Scan for the cell matching the given text and deliver its [X, Y] coordinate at center. 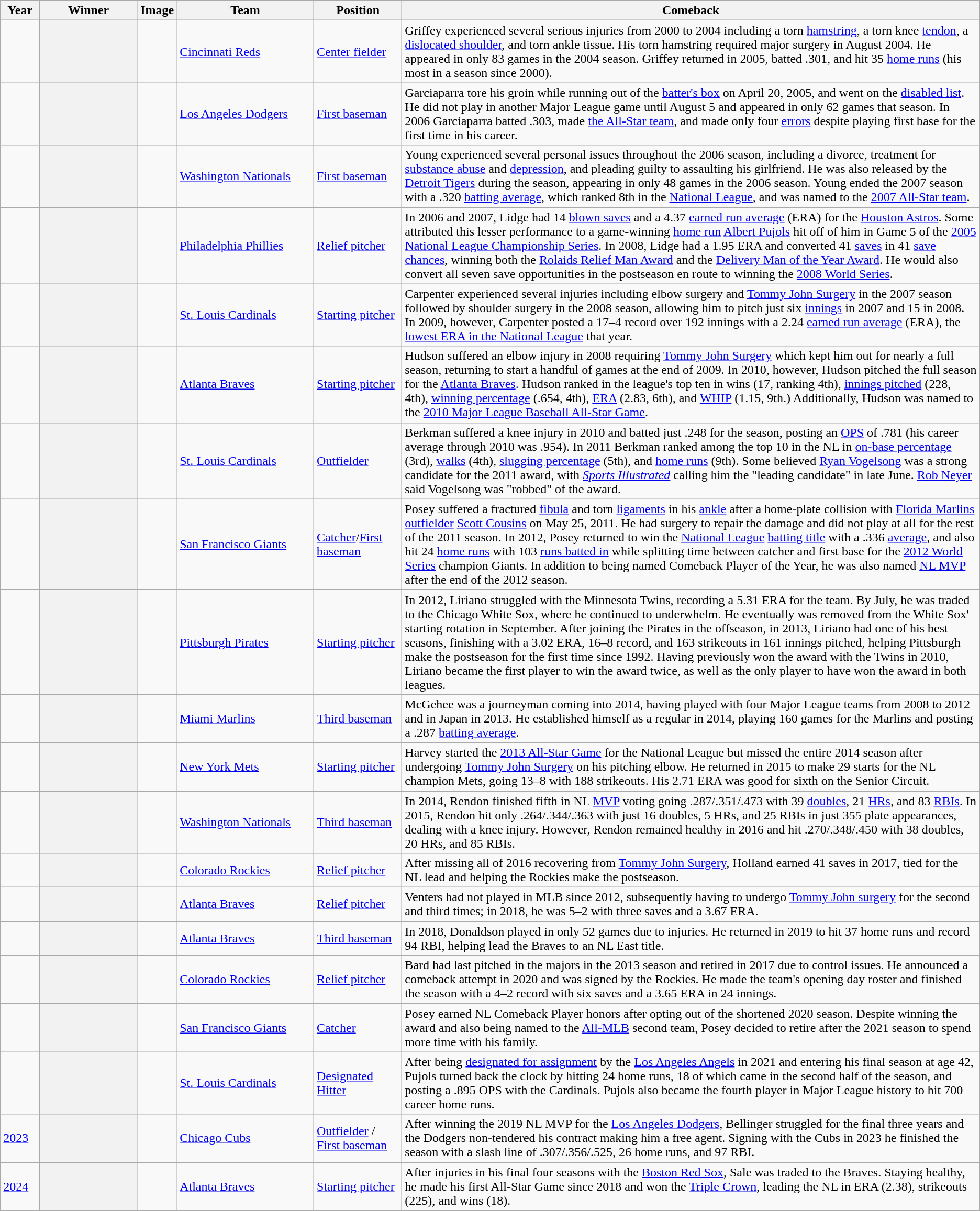
Comeback [691, 10]
Position [358, 10]
Philadelphia Phillies [246, 246]
New York Mets [246, 766]
2024 [20, 1186]
2023 [20, 1138]
Catcher [358, 1028]
Center fielder [358, 51]
Image [157, 10]
Outfielder [358, 461]
Chicago Cubs [246, 1138]
Winner [89, 10]
Year [20, 10]
Catcher/First baseman [358, 545]
Designated Hitter [358, 1083]
Cincinnati Reds [246, 51]
Los Angeles Dodgers [246, 114]
Outfielder / First baseman [358, 1138]
Pittsburgh Pirates [246, 642]
Miami Marlins [246, 718]
Team [246, 10]
